Locate the cell with the specified text and output its (x, y) center coordinate. 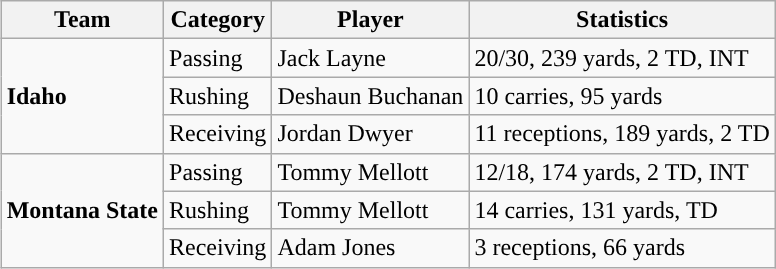
Montana State (82, 210)
Adam Jones (370, 248)
Statistics (622, 20)
14 carries, 131 yards, TD (622, 210)
Jack Layne (370, 58)
Category (218, 20)
3 receptions, 66 yards (622, 248)
10 carries, 95 yards (622, 96)
Idaho (82, 96)
20/30, 239 yards, 2 TD, INT (622, 58)
11 receptions, 189 yards, 2 TD (622, 134)
12/18, 174 yards, 2 TD, INT (622, 172)
Team (82, 20)
Deshaun Buchanan (370, 96)
Player (370, 20)
Jordan Dwyer (370, 134)
